Provide the [x, y] coordinate of the cell's center where the given text is located.  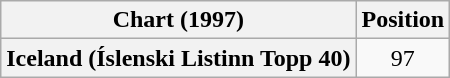
Chart (1997) [178, 20]
Iceland (Íslenski Listinn Topp 40) [178, 58]
97 [403, 58]
Position [403, 20]
